Output the (X, Y) coordinate of the center of the cell containing the given text.  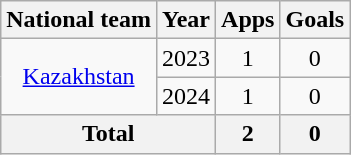
Goals (315, 20)
2 (248, 134)
Apps (248, 20)
Total (108, 134)
Kazakhstan (79, 77)
2023 (186, 58)
Year (186, 20)
National team (79, 20)
2024 (186, 96)
